From the cell containing the given text, extract its center point as [X, Y] coordinate. 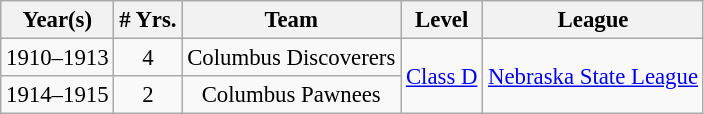
# Yrs. [148, 20]
Year(s) [58, 20]
1910–1913 [58, 58]
Columbus Pawnees [292, 95]
Columbus Discoverers [292, 58]
Team [292, 20]
2 [148, 95]
League [594, 20]
Level [442, 20]
Class D [442, 76]
4 [148, 58]
1914–1915 [58, 95]
Nebraska State League [594, 76]
